Search for the cell housing the specified text and yield its [X, Y] center coordinate. 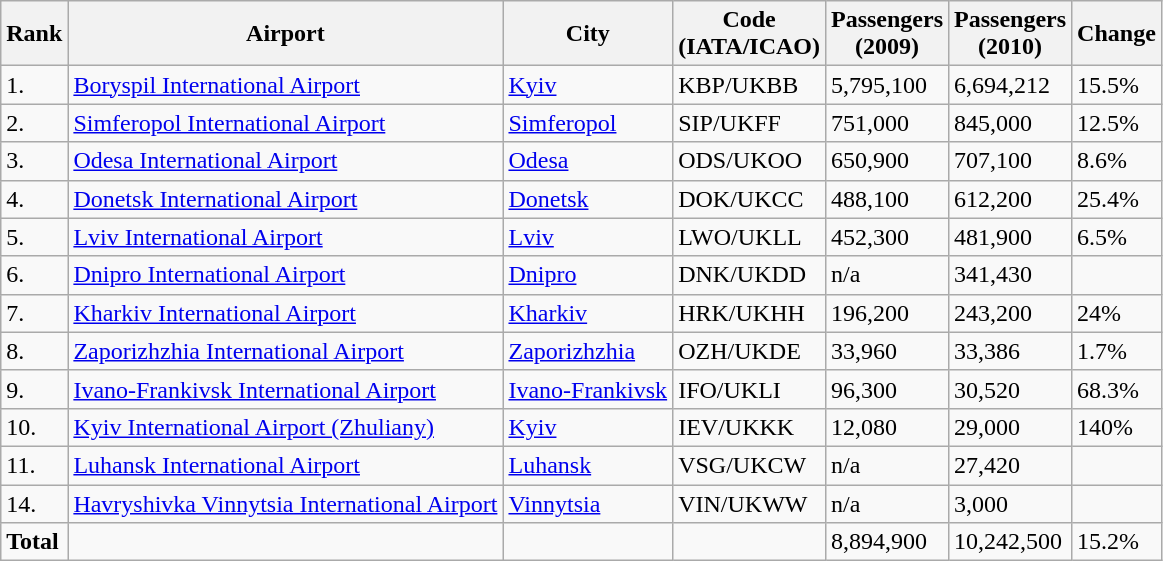
7. [34, 313]
452,300 [886, 237]
Donetsk International Airport [286, 199]
SIP/UKFF [750, 123]
8.6% [1117, 161]
6. [34, 275]
650,900 [886, 161]
HRK/UKHH [750, 313]
12,080 [886, 427]
751,000 [886, 123]
27,420 [1010, 465]
IEV/UKKK [750, 427]
Simferopol International Airport [286, 123]
6.5% [1117, 237]
Dnipro [588, 275]
Lviv [588, 237]
Code(IATA/ICAO) [750, 34]
1.7% [1117, 351]
15.5% [1117, 85]
612,200 [1010, 199]
3,000 [1010, 503]
6,694,212 [1010, 85]
3. [34, 161]
196,200 [886, 313]
15.2% [1117, 542]
243,200 [1010, 313]
Passengers (2010) [1010, 34]
Luhansk International Airport [286, 465]
140% [1117, 427]
Simferopol [588, 123]
VSG/UKCW [750, 465]
Odesa International Airport [286, 161]
KBP/UKBB [750, 85]
Ivano-Frankivsk International Airport [286, 389]
Change [1117, 34]
9. [34, 389]
8,894,900 [886, 542]
5,795,100 [886, 85]
30,520 [1010, 389]
City [588, 34]
Ivano-Frankivsk [588, 389]
481,900 [1010, 237]
341,430 [1010, 275]
Kharkiv International Airport [286, 313]
Kharkiv [588, 313]
LWO/UKLL [750, 237]
29,000 [1010, 427]
14. [34, 503]
68.3% [1117, 389]
12.5% [1117, 123]
DOK/UKCC [750, 199]
Zaporizhzhia [588, 351]
Boryspil International Airport [286, 85]
488,100 [886, 199]
1. [34, 85]
Luhansk [588, 465]
VIN/UKWW [750, 503]
Vinnytsia [588, 503]
Donetsk [588, 199]
10. [34, 427]
33,386 [1010, 351]
Havryshivka Vinnytsia International Airport [286, 503]
11. [34, 465]
Dnipro International Airport [286, 275]
Kyiv International Airport (Zhuliany) [286, 427]
Airport [286, 34]
Zaporizhzhia International Airport [286, 351]
DNK/UKDD [750, 275]
2. [34, 123]
5. [34, 237]
Odesa [588, 161]
4. [34, 199]
Rank [34, 34]
ODS/UKOO [750, 161]
24% [1117, 313]
10,242,500 [1010, 542]
OZH/UKDE [750, 351]
IFO/UKLI [750, 389]
33,960 [886, 351]
Lviv International Airport [286, 237]
25.4% [1117, 199]
Passengers (2009) [886, 34]
Total [34, 542]
707,100 [1010, 161]
8. [34, 351]
845,000 [1010, 123]
96,300 [886, 389]
